For the text-containing cell, return its midpoint in (X, Y) coordinate format. 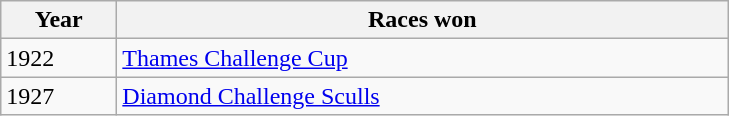
Races won (422, 20)
Thames Challenge Cup (422, 58)
Year (59, 20)
Diamond Challenge Sculls (422, 96)
1927 (59, 96)
1922 (59, 58)
